From the cell containing the given text, extract its center point as [X, Y] coordinate. 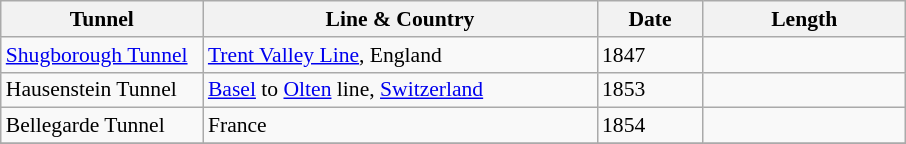
1853 [650, 90]
Line & Country [400, 19]
Date [650, 19]
Length [804, 19]
Trent Valley Line, England [400, 55]
Shugborough Tunnel [102, 55]
France [400, 126]
1847 [650, 55]
Hausenstein Tunnel [102, 90]
Basel to Olten line, Switzerland [400, 90]
Tunnel [102, 19]
Bellegarde Tunnel [102, 126]
1854 [650, 126]
